Extract the [X, Y] coordinate from the center of the cell holding the provided text.  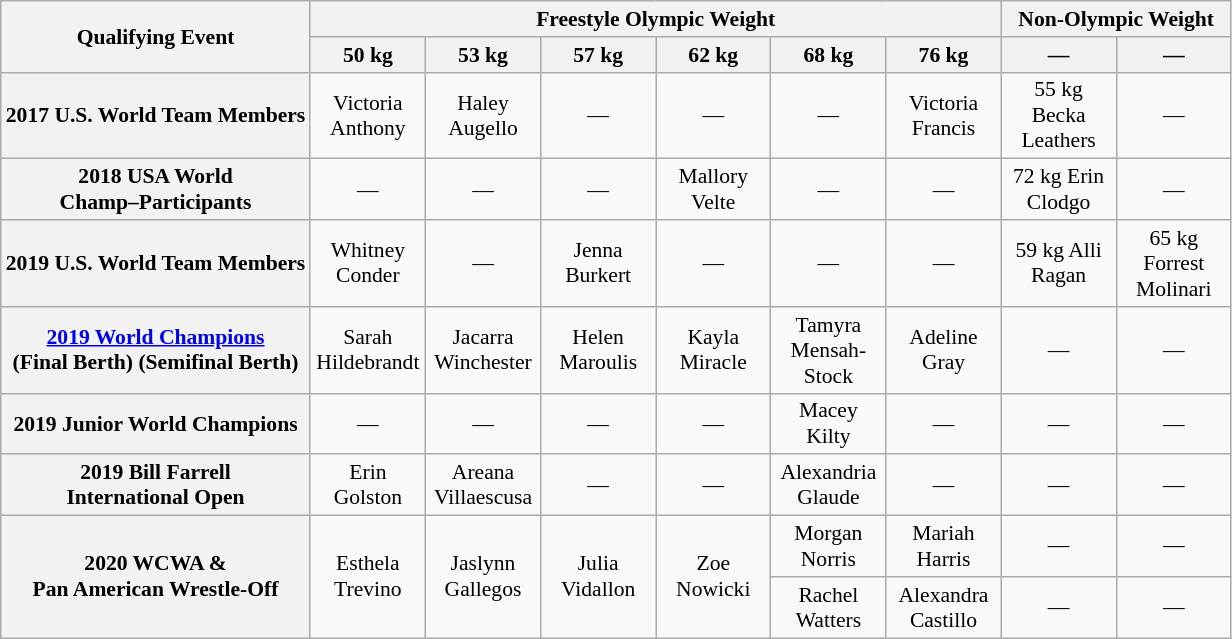
Freestyle Olympic Weight [656, 19]
76 kg [944, 55]
Rachel Watters [828, 608]
Erin Golston [368, 486]
2017 U.S. World Team Members [156, 116]
Jaslynn Gallegos [482, 577]
59 kg Alli Ragan [1058, 264]
Alexandra Castillo [944, 608]
Kayla Miracle [714, 350]
Qualifying Event [156, 36]
Tamyra Mensah-Stock [828, 350]
68 kg [828, 55]
Whitney Conder [368, 264]
53 kg [482, 55]
Helen Maroulis [598, 350]
AlexandriaGlaude [828, 486]
2018 USA WorldChamp–Participants [156, 190]
2019 U.S. World Team Members [156, 264]
Sarah Hildebrandt [368, 350]
2019 Junior World Champions [156, 424]
55 kgBecka Leathers [1058, 116]
Victoria Anthony [368, 116]
Non-Olympic Weight [1116, 19]
72 kg Erin Clodgo [1058, 190]
Mallory Velte [714, 190]
2020 WCWA &Pan American Wrestle-Off [156, 577]
Haley Augello [482, 116]
57 kg [598, 55]
Adeline Gray [944, 350]
62 kg [714, 55]
2019 Bill FarrellInternational Open [156, 486]
50 kg [368, 55]
Zoe Nowicki [714, 577]
Julia Vidallon [598, 577]
Jenna Burkert [598, 264]
65 kg Forrest Molinari [1174, 264]
Areana Villaescusa [482, 486]
2019 World Champions(Final Berth) (Semifinal Berth) [156, 350]
Victoria Francis [944, 116]
Macey Kilty [828, 424]
Jacarra Winchester [482, 350]
Morgan Norris [828, 546]
Mariah Harris [944, 546]
Esthela Trevino [368, 577]
